Find where the given text appears and provide that cell's center as [x, y] coordinate. 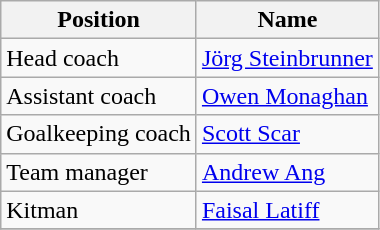
Team manager [99, 172]
Jörg Steinbrunner [287, 58]
Name [287, 20]
Faisal Latiff [287, 210]
Goalkeeping coach [99, 134]
Position [99, 20]
Scott Scar [287, 134]
Kitman [99, 210]
Assistant coach [99, 96]
Andrew Ang [287, 172]
Owen Monaghan [287, 96]
Head coach [99, 58]
